Locate the cell with the specified text and output its (x, y) center coordinate. 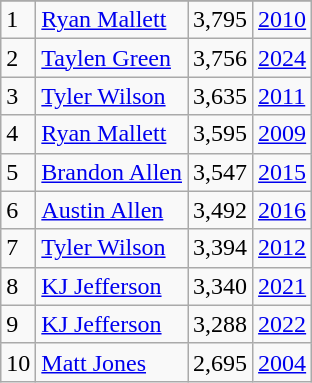
9 (18, 324)
2015 (282, 172)
2 (18, 58)
3,288 (220, 324)
2,695 (220, 362)
3,394 (220, 248)
2004 (282, 362)
2022 (282, 324)
2021 (282, 286)
3,635 (220, 96)
Taylen Green (112, 58)
2011 (282, 96)
10 (18, 362)
2016 (282, 210)
Brandon Allen (112, 172)
Matt Jones (112, 362)
1 (18, 20)
2009 (282, 134)
4 (18, 134)
7 (18, 248)
3,595 (220, 134)
2012 (282, 248)
3,795 (220, 20)
2010 (282, 20)
6 (18, 210)
Austin Allen (112, 210)
3,492 (220, 210)
8 (18, 286)
3,340 (220, 286)
3,756 (220, 58)
3,547 (220, 172)
5 (18, 172)
3 (18, 96)
2024 (282, 58)
